Determine the (X, Y) coordinate at the center of the cell enclosing the given text.  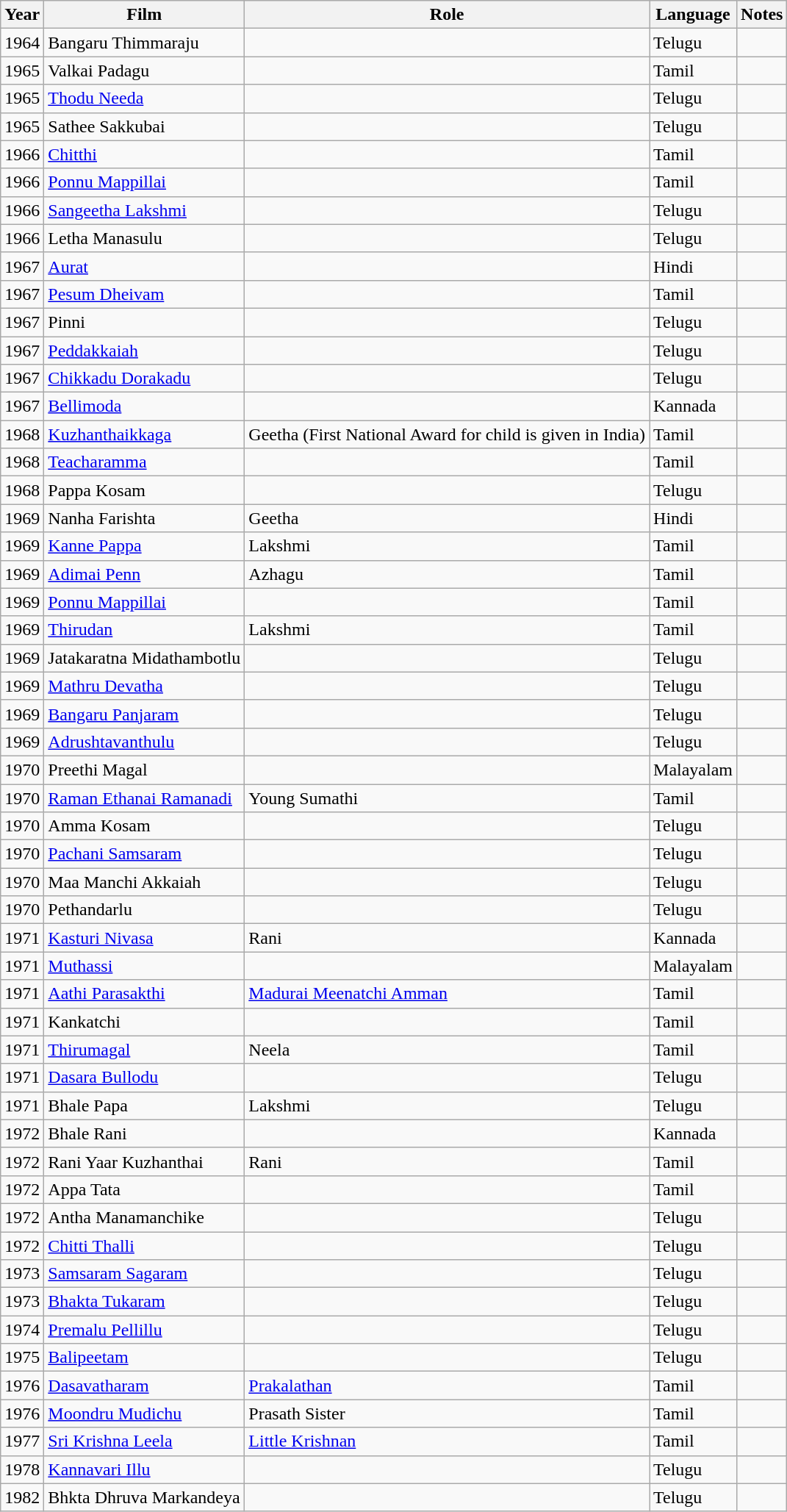
Jatakaratna Midathambotlu (144, 658)
1978 (22, 1469)
1964 (22, 43)
Preethi Magal (144, 770)
Pappa Kosam (144, 490)
Bangaru Panjaram (144, 714)
Kankatchi (144, 1022)
Pesum Dheivam (144, 294)
Moondru Mudichu (144, 1414)
Balipeetam (144, 1358)
Pinni (144, 322)
Premalu Pellillu (144, 1330)
Rani Yaar Kuzhanthai (144, 1161)
Prasath Sister (447, 1414)
1975 (22, 1358)
Adimai Penn (144, 574)
Antha Manamanchike (144, 1217)
Bangaru Thimmaraju (144, 43)
Letha Manasulu (144, 238)
Kannavari Illu (144, 1469)
Film (144, 15)
Prakalathan (447, 1386)
Bhkta Dhruva Markandeya (144, 1497)
Year (22, 15)
Little Krishnan (447, 1441)
Young Sumathi (447, 798)
Valkai Padagu (144, 71)
Kanne Pappa (144, 546)
Samsaram Sagaram (144, 1274)
Dasara Bullodu (144, 1078)
Madurai Meenatchi Amman (447, 994)
Chitthi (144, 154)
Dasavatharam (144, 1386)
Adrushtavanthulu (144, 742)
Geetha (447, 518)
Bhale Rani (144, 1133)
Sathee Sakkubai (144, 126)
Peddakkaiah (144, 351)
Bhakta Tukaram (144, 1302)
Kuzhanthaikkaga (144, 434)
Thirumagal (144, 1050)
Teacharamma (144, 462)
Azhagu (447, 574)
Sangeetha Lakshmi (144, 210)
Amma Kosam (144, 826)
Muthassi (144, 966)
1974 (22, 1330)
Nanha Farishta (144, 518)
Aathi Parasakthi (144, 994)
1982 (22, 1497)
Bellimoda (144, 406)
Pachani Samsaram (144, 854)
Kasturi Nivasa (144, 938)
Thodu Needa (144, 98)
Pethandarlu (144, 910)
Aurat (144, 266)
Maa Manchi Akkaiah (144, 882)
Language (694, 15)
Notes (762, 15)
Chitti Thalli (144, 1246)
Sri Krishna Leela (144, 1441)
Thirudan (144, 630)
1977 (22, 1441)
Bhale Papa (144, 1106)
Geetha (First National Award for child is given in India) (447, 434)
Appa Tata (144, 1189)
Raman Ethanai Ramanadi (144, 798)
Mathru Devatha (144, 686)
Chikkadu Dorakadu (144, 379)
Neela (447, 1050)
Role (447, 15)
